Identify which cell holds the provided text, then report its [X, Y] central coordinate. 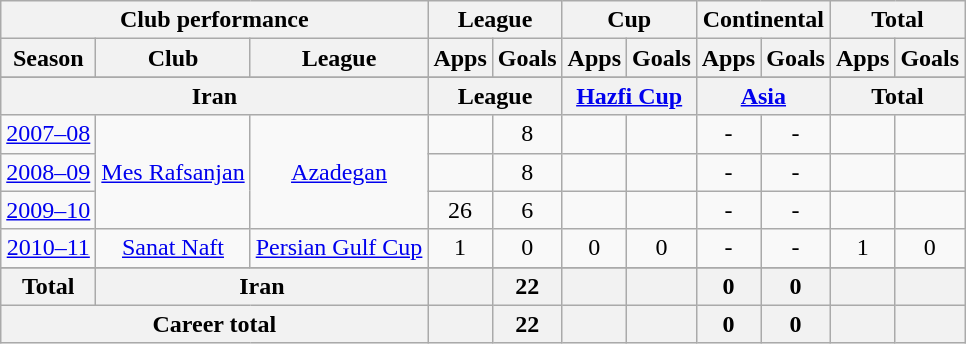
6 [527, 210]
2007–08 [48, 134]
Mes Rafsanjan [173, 172]
Club performance [214, 20]
Cup [629, 20]
Career total [214, 324]
Hazfi Cup [629, 96]
2008–09 [48, 172]
2009–10 [48, 210]
Club [173, 58]
Azadegan [339, 172]
26 [460, 210]
Persian Gulf Cup [339, 248]
Season [48, 58]
Sanat Naft [173, 248]
2010–11 [48, 248]
Asia [763, 96]
Continental [763, 20]
